Detect which cell encompasses the target text, then output its [x, y] center coordinate. 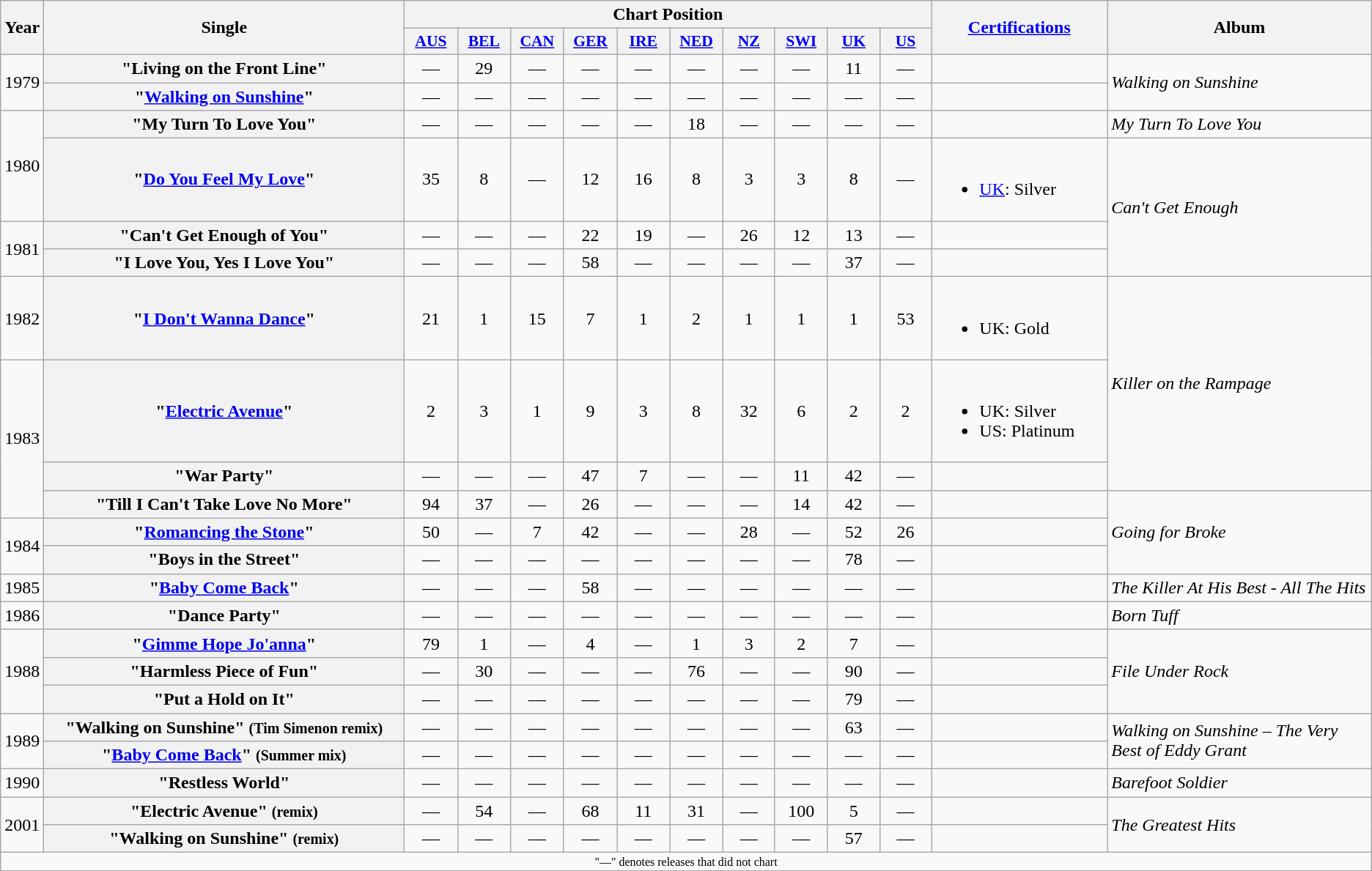
52 [853, 532]
"My Turn To Love You" [224, 125]
21 [431, 318]
32 [749, 411]
Album [1239, 28]
29 [484, 68]
1984 [22, 546]
31 [696, 811]
30 [484, 671]
US [905, 42]
"Do You Feel My Love" [224, 180]
19 [643, 235]
Chart Position [668, 15]
"Baby Come Back" (Summer mix) [224, 755]
"Walking on Sunshine" (Tim Simenon remix) [224, 727]
100 [801, 811]
54 [484, 811]
"Walking on Sunshine" [224, 96]
1986 [22, 615]
SWI [801, 42]
5 [853, 811]
Certifications [1019, 28]
"Boys in the Street" [224, 560]
1982 [22, 318]
47 [591, 476]
57 [853, 839]
"—" denotes releases that did not chart [686, 861]
13 [853, 235]
1990 [22, 783]
53 [905, 318]
50 [431, 532]
Going for Broke [1239, 532]
NZ [749, 42]
"Harmless Piece of Fun" [224, 671]
6 [801, 411]
68 [591, 811]
Walking on Sunshine [1239, 82]
GER [591, 42]
94 [431, 504]
90 [853, 671]
BEL [484, 42]
Single [224, 28]
"Walking on Sunshine" (remix) [224, 839]
1980 [22, 166]
Killer on the Rampage [1239, 384]
1988 [22, 671]
Born Tuff [1239, 615]
1979 [22, 82]
1983 [22, 439]
CAN [536, 42]
The Greatest Hits [1239, 825]
"I Don't Wanna Dance" [224, 318]
UK: Gold [1019, 318]
2001 [22, 825]
"I Love You, Yes I Love You" [224, 263]
14 [801, 504]
"Baby Come Back" [224, 588]
Walking on Sunshine – The Very Best of Eddy Grant [1239, 741]
IRE [643, 42]
"Living on the Front Line" [224, 68]
16 [643, 180]
"Dance Party" [224, 615]
28 [749, 532]
NED [696, 42]
"Put a Hold on It" [224, 699]
15 [536, 318]
4 [591, 643]
"Restless World" [224, 783]
File Under Rock [1239, 671]
63 [853, 727]
78 [853, 560]
UK: SilverUS: Platinum [1019, 411]
UK: Silver [1019, 180]
"Romancing the Stone" [224, 532]
Year [22, 28]
Can't Get Enough [1239, 208]
35 [431, 180]
9 [591, 411]
"Till I Can't Take Love No More" [224, 504]
UK [853, 42]
"War Party" [224, 476]
"Can't Get Enough of You" [224, 235]
Barefoot Soldier [1239, 783]
1985 [22, 588]
22 [591, 235]
18 [696, 125]
1981 [22, 249]
76 [696, 671]
The Killer At His Best - All The Hits [1239, 588]
My Turn To Love You [1239, 125]
"Electric Avenue" [224, 411]
1989 [22, 741]
"Gimme Hope Jo'anna" [224, 643]
"Electric Avenue" (remix) [224, 811]
AUS [431, 42]
